Capture the cell that displays the provided text and extract its [x, y] central coordinate. 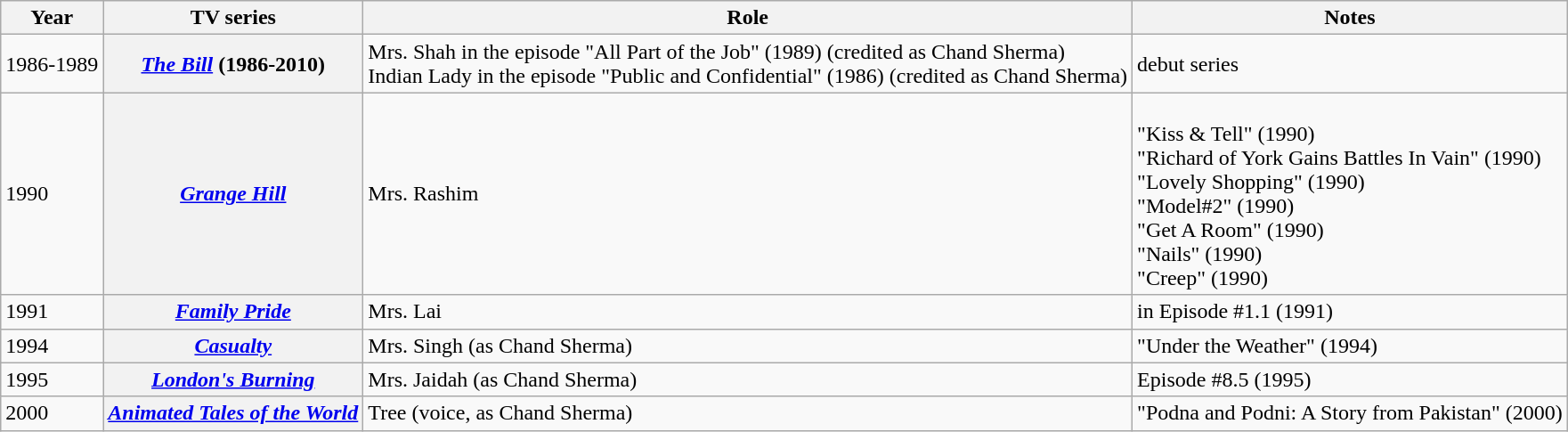
Family Pride [233, 312]
Mrs. Rashim [748, 194]
1990 [52, 194]
in Episode #1.1 (1991) [1350, 312]
Episode #8.5 (1995) [1350, 379]
Notes [1350, 18]
"Podna and Podni: A Story from Pakistan" (2000) [1350, 413]
Mrs. Lai [748, 312]
2000 [52, 413]
Tree (voice, as Chand Sherma) [748, 413]
Animated Tales of the World [233, 413]
Casualty [233, 346]
Role [748, 18]
debut series [1350, 64]
1991 [52, 312]
1994 [52, 346]
1995 [52, 379]
"Under the Weather" (1994) [1350, 346]
1986-1989 [52, 64]
Mrs. Jaidah (as Chand Sherma) [748, 379]
London's Burning [233, 379]
Year [52, 18]
Mrs. Singh (as Chand Sherma) [748, 346]
The Bill (1986-2010) [233, 64]
Grange Hill [233, 194]
TV series [233, 18]
